From the cell containing the given text, extract its center point as (X, Y) coordinate. 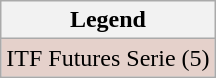
Legend (108, 20)
ITF Futures Serie (5) (108, 58)
